Capture the cell that displays the provided text and extract its (x, y) central coordinate. 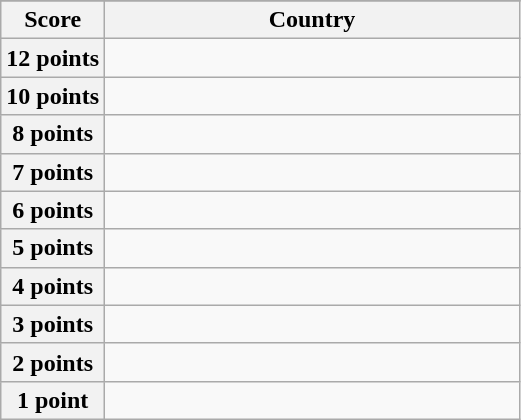
Country (312, 20)
8 points (53, 134)
7 points (53, 172)
6 points (53, 210)
10 points (53, 96)
4 points (53, 286)
3 points (53, 324)
Score (53, 20)
12 points (53, 58)
2 points (53, 362)
1 point (53, 400)
5 points (53, 248)
